Extract the (X, Y) coordinate from the center of the cell holding the provided text.  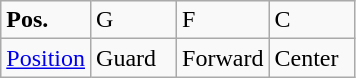
Center (312, 58)
Forward (223, 58)
Position (46, 58)
G (134, 20)
Pos. (46, 20)
C (312, 20)
Guard (134, 58)
F (223, 20)
